Return the (X, Y) coordinate for the center point of the cell that contains the specified text.  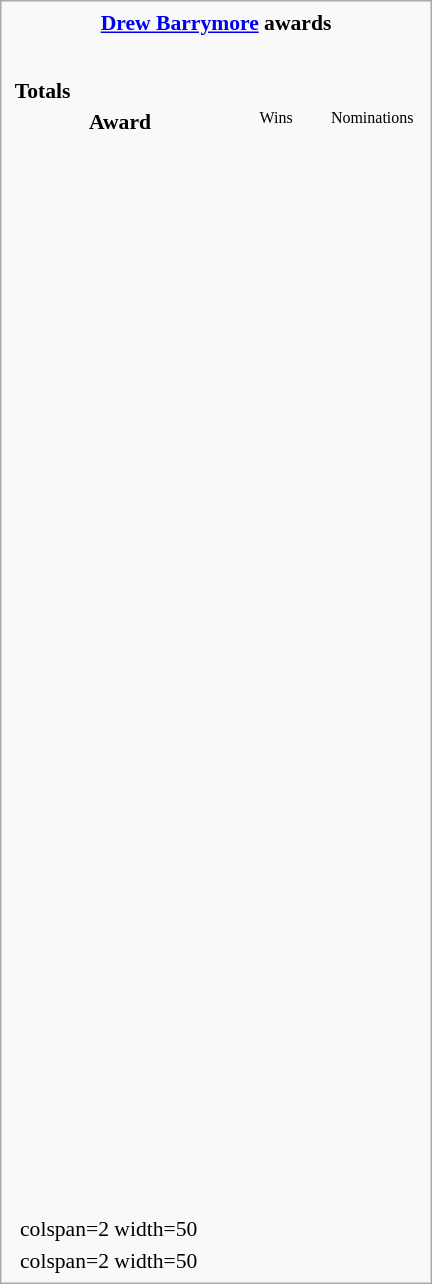
Award (120, 122)
Nominations (372, 122)
Wins (276, 122)
Totals (216, 90)
Totals Award Wins Nominations (216, 629)
Drew Barrymore awards (216, 23)
